Detect which cell encompasses the target text, then output its (X, Y) center coordinate. 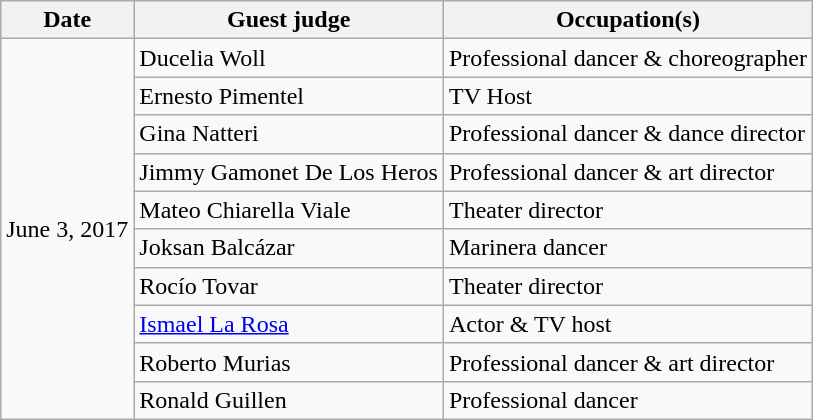
Professional dancer (628, 400)
Ducelia Woll (289, 58)
Ismael La Rosa (289, 324)
Guest judge (289, 20)
Gina Natteri (289, 134)
Rocío Tovar (289, 286)
Actor & TV host (628, 324)
Marinera dancer (628, 248)
Professional dancer & choreographer (628, 58)
Date (68, 20)
Roberto Murias (289, 362)
Joksan Balcázar (289, 248)
Ronald Guillen (289, 400)
Ernesto Pimentel (289, 96)
June 3, 2017 (68, 230)
Mateo Chiarella Viale (289, 210)
Jimmy Gamonet De Los Heros (289, 172)
Professional dancer & dance director (628, 134)
Occupation(s) (628, 20)
TV Host (628, 96)
